Determine the (x, y) coordinate at the center of the cell enclosing the given text.  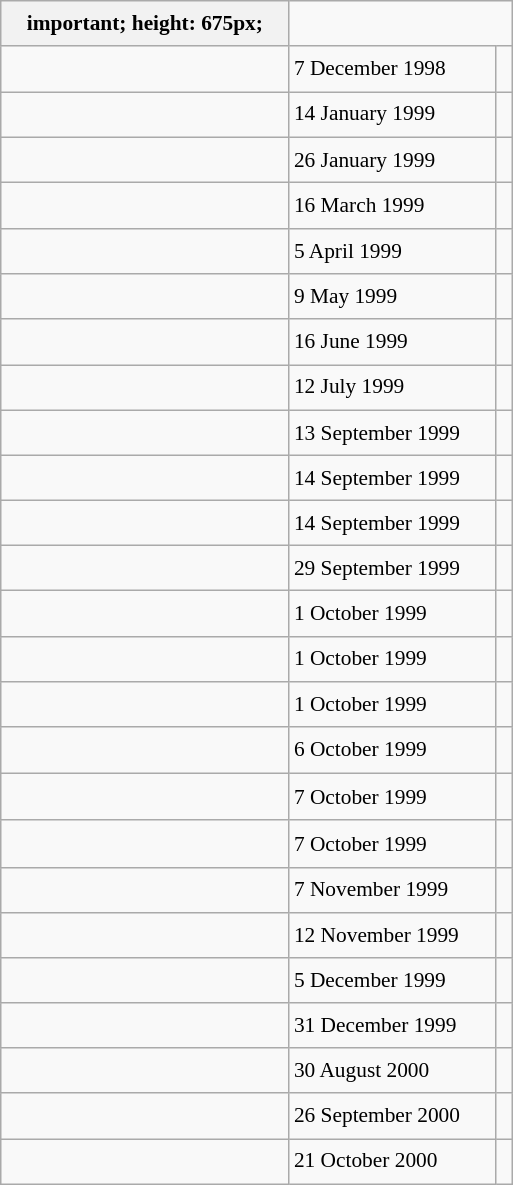
30 August 2000 (392, 1070)
12 July 1999 (392, 388)
26 January 1999 (392, 160)
16 June 1999 (392, 342)
7 December 1998 (392, 68)
31 December 1999 (392, 1026)
14 January 1999 (392, 114)
5 April 1999 (392, 252)
13 September 1999 (392, 432)
26 September 2000 (392, 1116)
9 May 1999 (392, 296)
21 October 2000 (392, 1162)
16 March 1999 (392, 206)
6 October 1999 (392, 750)
12 November 1999 (392, 934)
5 December 1999 (392, 980)
7 November 1999 (392, 890)
29 September 1999 (392, 568)
important; height: 675px; (145, 24)
